Scan for the cell matching the given text and deliver its [x, y] coordinate at center. 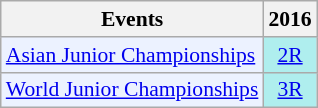
2016 [290, 19]
2R [290, 55]
Events [132, 19]
3R [290, 90]
World Junior Championships [132, 90]
Asian Junior Championships [132, 55]
